Return [x, y] of the center of cell containing provided text 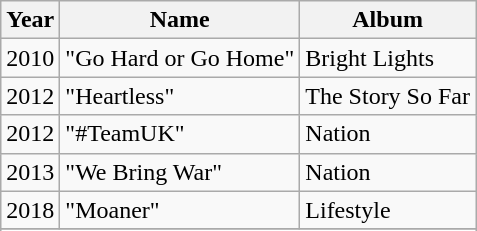
"#TeamUK" [180, 134]
Album [388, 20]
"Heartless" [180, 96]
Bright Lights [388, 58]
2018 [30, 210]
Year [30, 20]
The Story So Far [388, 96]
"We Bring War" [180, 172]
"Go Hard or Go Home" [180, 58]
"Moaner" [180, 210]
Lifestyle [388, 210]
2010 [30, 58]
Name [180, 20]
2013 [30, 172]
